Output the [x, y] coordinate of the center of the cell containing the given text.  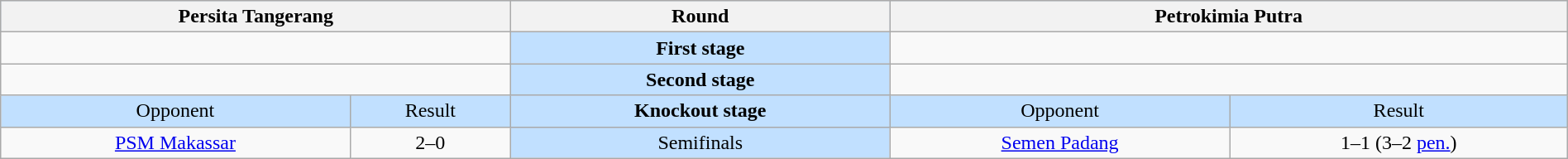
Second stage [700, 79]
2–0 [430, 142]
Round [700, 17]
First stage [700, 48]
Knockout stage [700, 111]
Petrokimia Putra [1229, 17]
PSM Makassar [175, 142]
Semifinals [700, 142]
Semen Padang [1060, 142]
1–1 (3–2 pen.) [1398, 142]
Persita Tangerang [256, 17]
